Capture the cell that displays the provided text and extract its (X, Y) central coordinate. 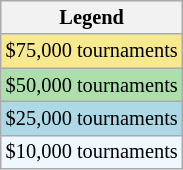
$75,000 tournaments (92, 51)
$50,000 tournaments (92, 85)
$25,000 tournaments (92, 118)
$10,000 tournaments (92, 152)
Legend (92, 17)
